Determine the (X, Y) coordinate at the center of the cell enclosing the given text.  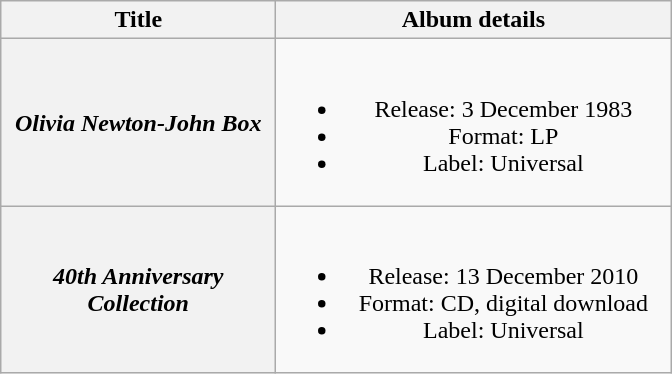
Release: 3 December 1983Format: LPLabel: Universal (474, 122)
Title (138, 20)
Olivia Newton-John Box (138, 122)
40th Anniversary Collection (138, 290)
Album details (474, 20)
Release: 13 December 2010Format: CD, digital downloadLabel: Universal (474, 290)
